For the text-containing cell, return its midpoint in [X, Y] coordinate format. 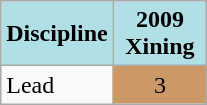
3 [160, 85]
Lead [57, 85]
2009 Xining [160, 34]
Discipline [57, 34]
